Return the [X, Y] coordinate for the center point of the cell that contains the specified text.  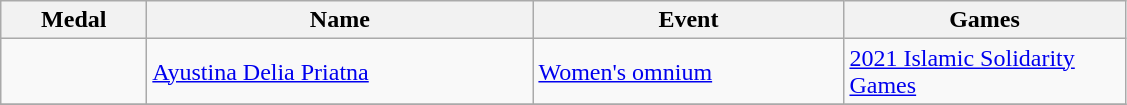
Ayustina Delia Priatna [340, 72]
Games [984, 20]
Event [688, 20]
Medal [74, 20]
2021 Islamic Solidarity Games [984, 72]
Name [340, 20]
Women's omnium [688, 72]
